Determine the (X, Y) coordinate at the center of the cell enclosing the given text.  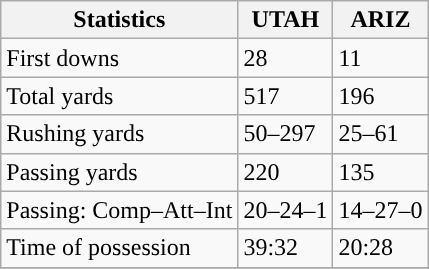
135 (380, 172)
Total yards (120, 96)
196 (380, 96)
Statistics (120, 20)
20–24–1 (286, 210)
28 (286, 58)
UTAH (286, 20)
ARIZ (380, 20)
11 (380, 58)
Passing: Comp–Att–Int (120, 210)
14–27–0 (380, 210)
39:32 (286, 248)
First downs (120, 58)
220 (286, 172)
50–297 (286, 134)
Rushing yards (120, 134)
25–61 (380, 134)
Time of possession (120, 248)
517 (286, 96)
Passing yards (120, 172)
20:28 (380, 248)
